Return the (x, y) coordinate for the center point of the cell that contains the specified text.  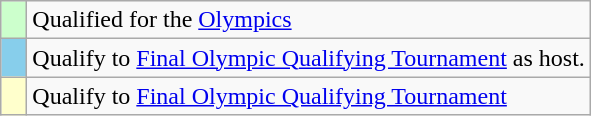
Qualified for the Olympics (309, 20)
Qualify to Final Olympic Qualifying Tournament as host. (309, 58)
Qualify to Final Olympic Qualifying Tournament (309, 96)
